Detect which cell encompasses the target text, then output its [x, y] center coordinate. 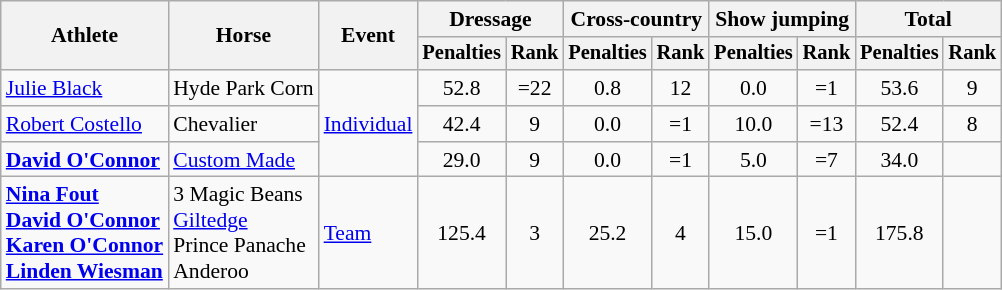
David O'Connor [84, 160]
=7 [827, 160]
15.0 [753, 233]
53.6 [899, 88]
42.4 [461, 124]
12 [681, 88]
Dressage [490, 19]
Team [368, 233]
52.8 [461, 88]
175.8 [899, 233]
Horse [243, 36]
125.4 [461, 233]
=22 [535, 88]
Chevalier [243, 124]
Total [928, 19]
3 [535, 233]
Julie Black [84, 88]
Robert Costello [84, 124]
5.0 [753, 160]
Individual [368, 124]
0.8 [607, 88]
Athlete [84, 36]
3 Magic BeansGiltedgePrince PanacheAnderoo [243, 233]
Event [368, 36]
4 [681, 233]
Cross-country [636, 19]
29.0 [461, 160]
=13 [827, 124]
Nina FoutDavid O'ConnorKaren O'ConnorLinden Wiesman [84, 233]
8 [972, 124]
10.0 [753, 124]
34.0 [899, 160]
Hyde Park Corn [243, 88]
52.4 [899, 124]
25.2 [607, 233]
Show jumping [782, 19]
Custom Made [243, 160]
